For the text-containing cell, return its midpoint in [x, y] coordinate format. 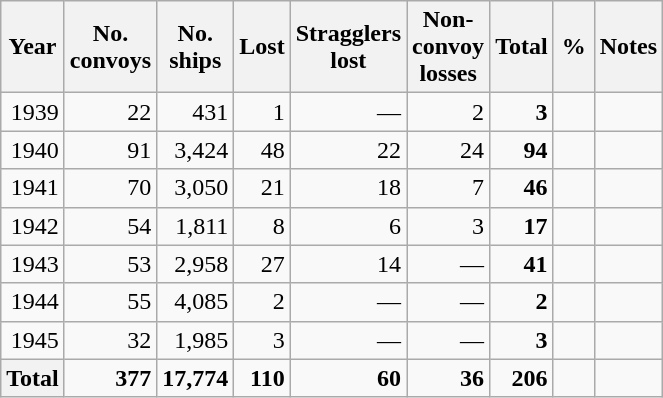
3,050 [196, 188]
Non-convoy losses [448, 47]
1,985 [196, 340]
41 [522, 264]
94 [522, 150]
3,424 [196, 150]
1,811 [196, 226]
91 [110, 150]
46 [522, 188]
7 [448, 188]
206 [522, 378]
8 [262, 226]
14 [348, 264]
21 [262, 188]
1945 [33, 340]
Stragglers lost [348, 47]
4,085 [196, 302]
17 [522, 226]
1940 [33, 150]
110 [262, 378]
No. ships [196, 47]
54 [110, 226]
% [574, 47]
Lost [262, 47]
18 [348, 188]
53 [110, 264]
55 [110, 302]
Notes [628, 47]
1944 [33, 302]
2,958 [196, 264]
17,774 [196, 378]
70 [110, 188]
36 [448, 378]
27 [262, 264]
6 [348, 226]
Year [33, 47]
1943 [33, 264]
24 [448, 150]
1942 [33, 226]
1939 [33, 112]
377 [110, 378]
32 [110, 340]
No. convoys [110, 47]
431 [196, 112]
48 [262, 150]
1941 [33, 188]
1 [262, 112]
60 [348, 378]
